Determine the (x, y) coordinate at the center of the cell enclosing the given text.  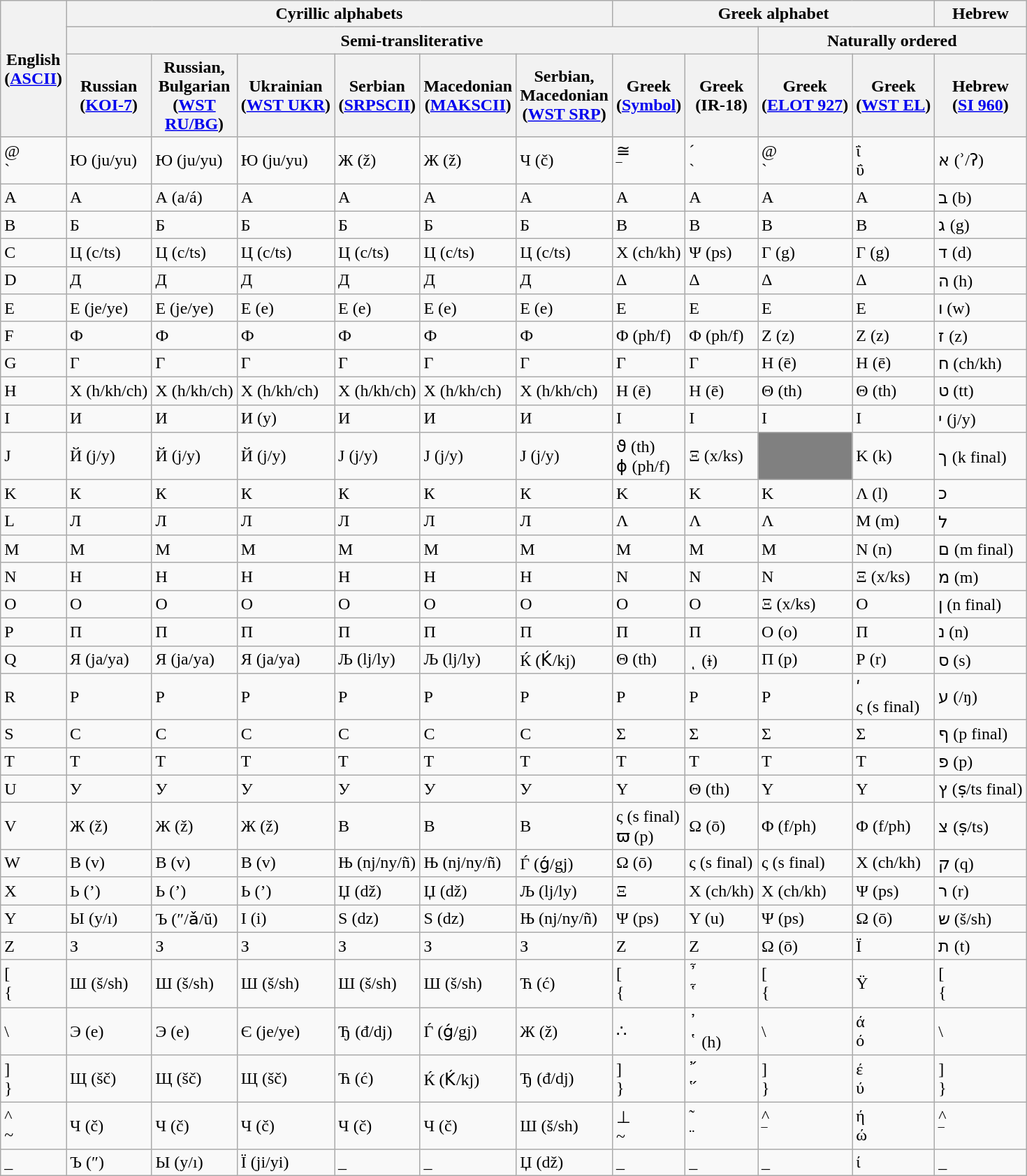
Macedonian(MAKSCII) (468, 95)
А (a/á) (194, 197)
Z (34, 946)
ί (894, 1162)
῏῟ (722, 984)
Υ (u) (722, 918)
Ϊ (894, 946)
E (34, 308)
Є (je/ye) (285, 1031)
⊥~ (648, 1126)
כ (981, 494)
έύ (894, 1079)
ג (g) (981, 225)
Ρ (r) (894, 660)
X (34, 891)
M (34, 549)
V (34, 826)
Ї (ji/yi) (285, 1162)
A (34, 197)
≅‾ (648, 161)
Greek(Symbol) (648, 95)
D (34, 280)
Μ (m) (894, 521)
Greek alphabet (773, 14)
ה (h) (981, 280)
Ъ (″) (108, 1162)
ץ (ṣ/ts final) (981, 789)
J (34, 456)
P (34, 632)
פ (p) (981, 762)
L (34, 521)
ז (z) (981, 335)
G (34, 363)
צ (ṣ/ts) (981, 826)
ʹς (s final) (894, 697)
Ο (o) (805, 632)
῎῞ (722, 1079)
ו (w) (981, 308)
Russian,Bulgarian(WSTRU/BG) (194, 95)
᾿῾ (h) (722, 1031)
ב (b) (981, 197)
י (j/y) (981, 419)
Ϋ (894, 984)
K (34, 494)
ת (t) (981, 946)
´` (722, 161)
˜¨ (722, 1126)
Serbian,Macedonian(WST SRP) (565, 95)
נ (n) (981, 632)
ע (/ŋ) (981, 697)
N (34, 576)
English(ASCII) (34, 68)
Cyrillic alphabets (339, 14)
Serbian(SRPSCII) (377, 95)
Greek(ELOT 927) (805, 95)
Naturally ordered (892, 41)
Hebrew(SI 960) (981, 95)
ל (981, 521)
ש (š/sh) (981, 918)
Semi-transliterative (411, 41)
F (34, 335)
R (34, 697)
^~ (34, 1126)
ך (k final) (981, 456)
S (34, 734)
Y (34, 918)
Λ (l) (894, 494)
Hebrew (981, 14)
I (34, 419)
H (34, 391)
ΐΰ (894, 161)
W (34, 863)
ς (s final)ϖ (p) (648, 826)
O (34, 604)
Ъ (″/ǎ/ŭ) (194, 918)
א (ʾ/ʔ) (981, 161)
И (y) (285, 419)
ד (d) (981, 253)
ήώ (894, 1126)
Q (34, 660)
ח (ch/kh) (981, 363)
מ (m) (981, 576)
∴ (648, 1031)
T (34, 762)
Greek(WST EL) (894, 95)
άό (894, 1031)
Russian(KOI-7) (108, 95)
Greek(IR-18) (722, 95)
ס (s) (981, 660)
ן (n final) (981, 604)
ͺ (i) (722, 660)
ט (tt) (981, 391)
Π (p) (805, 660)
U (34, 789)
Ν (n) (894, 549)
C (34, 253)
Ukrainian(WST UKR) (285, 95)
ם (m final) (981, 549)
Κ (k) (894, 456)
ק (q) (981, 863)
Ξ (648, 891)
І (i) (285, 918)
ף (p final) (981, 734)
B (34, 225)
ϑ (th)ϕ (ph/f) (648, 456)
ר (r) (981, 891)
